Locate the cell with the specified text and output its [X, Y] center coordinate. 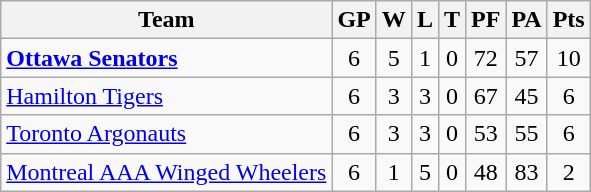
T [452, 20]
L [424, 20]
PA [526, 20]
Team [166, 20]
48 [485, 172]
Montreal AAA Winged Wheelers [166, 172]
10 [568, 58]
53 [485, 134]
Hamilton Tigers [166, 96]
Pts [568, 20]
72 [485, 58]
55 [526, 134]
PF [485, 20]
Toronto Argonauts [166, 134]
83 [526, 172]
45 [526, 96]
2 [568, 172]
W [394, 20]
Ottawa Senators [166, 58]
67 [485, 96]
GP [354, 20]
57 [526, 58]
